Scan for the cell matching the given text and deliver its (x, y) coordinate at center. 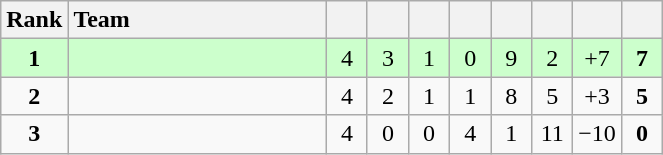
+7 (598, 58)
−10 (598, 134)
Team (198, 20)
8 (512, 96)
9 (512, 58)
+3 (598, 96)
11 (552, 134)
7 (642, 58)
Rank (34, 20)
